Locate the cell with the specified text and output its (x, y) center coordinate. 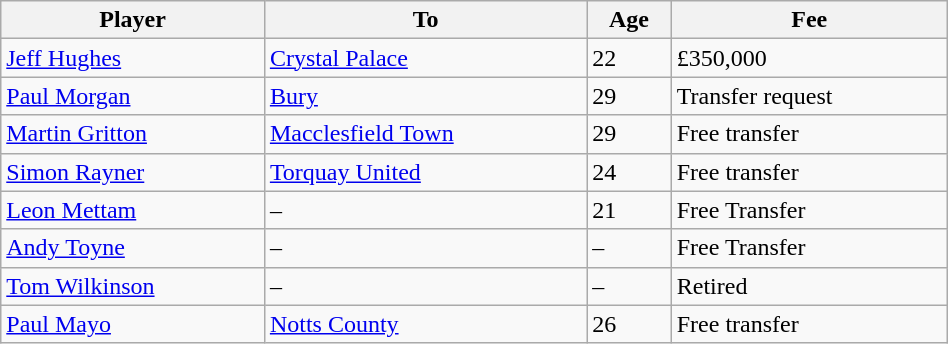
Crystal Palace (425, 58)
Tom Wilkinson (133, 286)
Paul Mayo (133, 324)
26 (629, 324)
Paul Morgan (133, 96)
Jeff Hughes (133, 58)
24 (629, 172)
Age (629, 20)
Martin Gritton (133, 134)
To (425, 20)
Bury (425, 96)
Retired (809, 286)
Notts County (425, 324)
21 (629, 210)
Leon Mettam (133, 210)
Macclesfield Town (425, 134)
Torquay United (425, 172)
Player (133, 20)
Transfer request (809, 96)
Andy Toyne (133, 248)
£350,000 (809, 58)
22 (629, 58)
Fee (809, 20)
Simon Rayner (133, 172)
